Search for the cell housing the specified text and yield its [x, y] center coordinate. 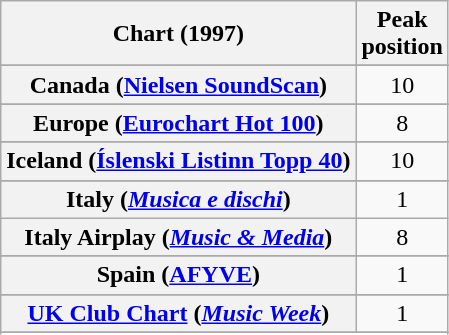
Spain (AFYVE) [178, 275]
Peakposition [402, 34]
Europe (Eurochart Hot 100) [178, 123]
Iceland (Íslenski Listinn Topp 40) [178, 161]
Italy Airplay (Music & Media) [178, 237]
UK Club Chart (Music Week) [178, 313]
Canada (Nielsen SoundScan) [178, 85]
Italy (Musica e dischi) [178, 199]
Chart (1997) [178, 34]
